Extract the (x, y) coordinate from the center of the cell holding the provided text.  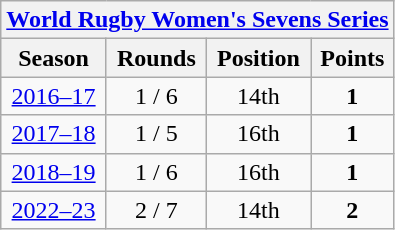
2 (353, 210)
2022–23 (54, 210)
Rounds (156, 58)
World Rugby Women's Sevens Series (198, 20)
1 / 5 (156, 134)
Points (353, 58)
Position (258, 58)
2016–17 (54, 96)
2 / 7 (156, 210)
Season (54, 58)
2018–19 (54, 172)
2017–18 (54, 134)
